Find where the given text appears and provide that cell's center as [x, y] coordinate. 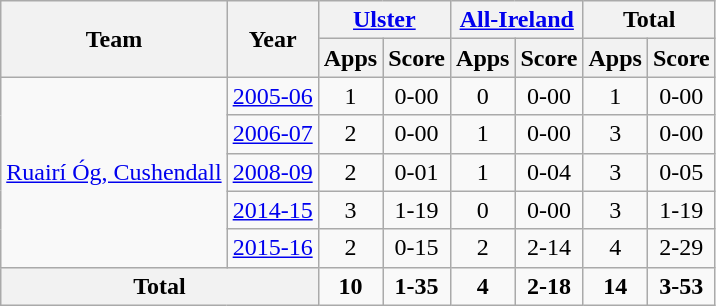
2006-07 [272, 134]
0-04 [549, 172]
3-53 [681, 286]
14 [615, 286]
2-18 [549, 286]
All-Ireland [517, 20]
2005-06 [272, 96]
0-05 [681, 172]
Ulster [384, 20]
10 [350, 286]
2014-15 [272, 210]
Team [114, 39]
Year [272, 39]
2008-09 [272, 172]
2-29 [681, 248]
2-14 [549, 248]
Ruairí Óg, Cushendall [114, 172]
0-15 [417, 248]
0-01 [417, 172]
2015-16 [272, 248]
1-35 [417, 286]
